For the text-containing cell, return its midpoint in (X, Y) coordinate format. 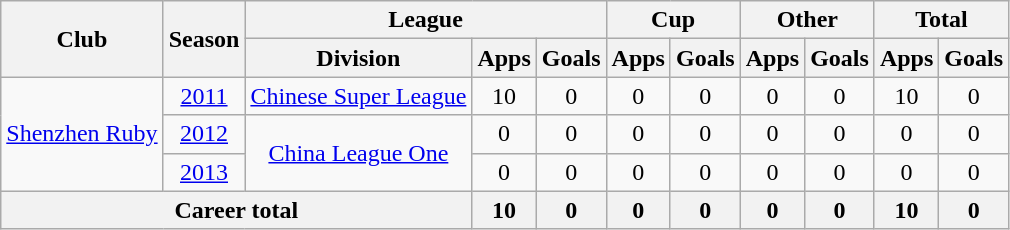
Total (941, 20)
2011 (204, 96)
Season (204, 39)
Cup (673, 20)
2012 (204, 134)
Other (807, 20)
Shenzhen Ruby (82, 134)
Club (82, 39)
China League One (358, 153)
Chinese Super League (358, 96)
Career total (236, 210)
Division (358, 58)
League (426, 20)
2013 (204, 172)
